From the cell containing the given text, extract its center point as (x, y) coordinate. 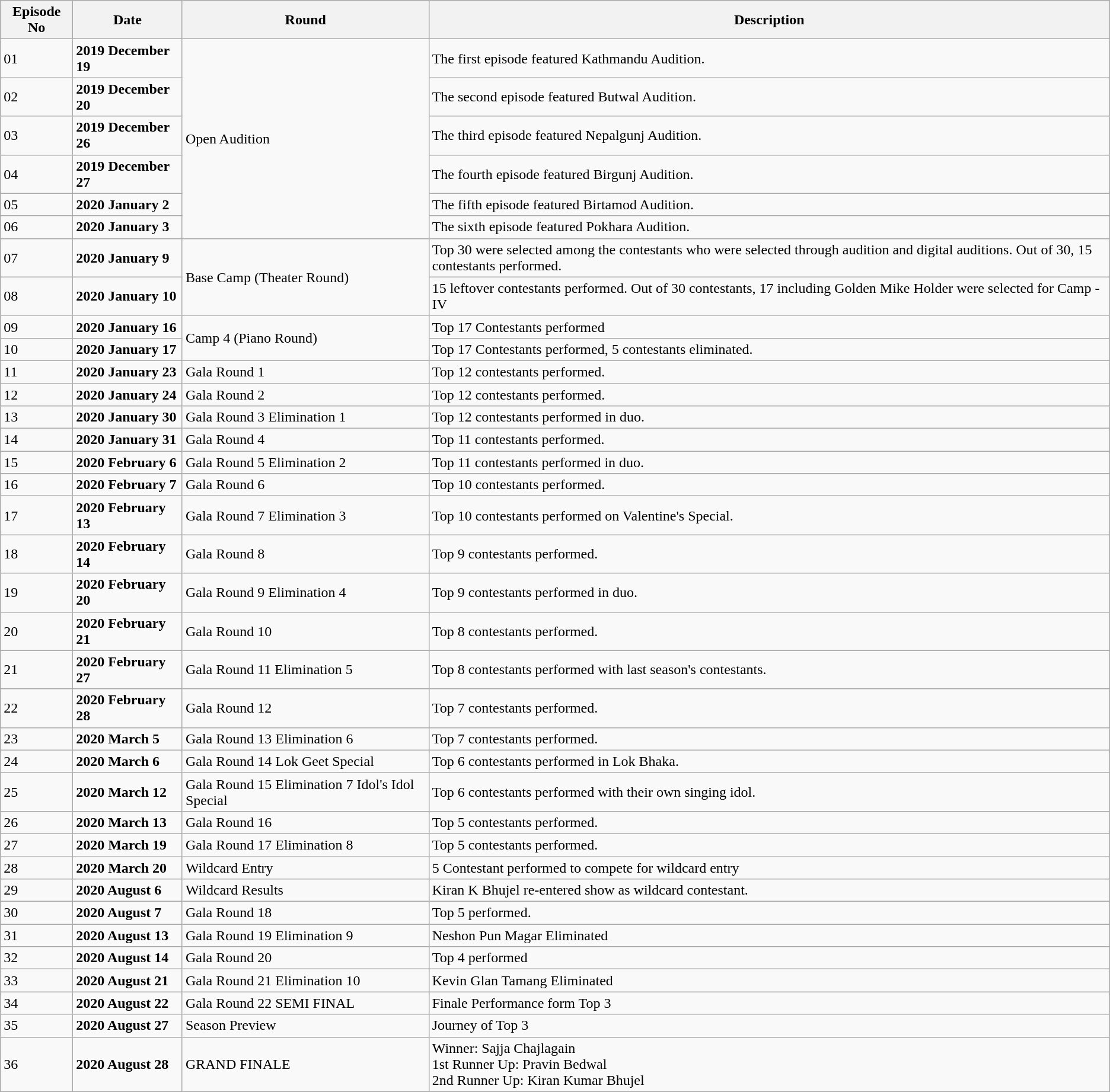
15 (37, 462)
27 (37, 845)
28 (37, 867)
22 (37, 708)
Gala Round 17 Elimination 8 (305, 845)
09 (37, 327)
23 (37, 739)
Top 4 performed (769, 958)
2019 December 26 (128, 135)
2020 February 21 (128, 631)
Episode No (37, 20)
The fifth episode featured Birtamod Audition. (769, 205)
17 (37, 516)
Kiran K Bhujel re-entered show as wildcard contestant. (769, 890)
2020 January 2 (128, 205)
2020 August 28 (128, 1064)
2019 December 20 (128, 97)
2020 January 17 (128, 349)
Gala Round 22 SEMI FINAL (305, 1003)
02 (37, 97)
Journey of Top 3 (769, 1026)
2020 March 6 (128, 761)
04 (37, 174)
2020 January 3 (128, 227)
Season Preview (305, 1026)
10 (37, 349)
Gala Round 4 (305, 440)
Round (305, 20)
33 (37, 981)
The first episode featured Kathmandu Audition. (769, 58)
Top 30 were selected among the contestants who were selected through audition and digital auditions. Out of 30, 15 contestants performed. (769, 257)
2020 March 19 (128, 845)
25 (37, 792)
Top 5 performed. (769, 913)
2020 February 28 (128, 708)
2020 February 6 (128, 462)
Top 6 contestants performed with their own singing idol. (769, 792)
2020 January 16 (128, 327)
36 (37, 1064)
16 (37, 485)
2020 August 21 (128, 981)
Top 11 contestants performed in duo. (769, 462)
Top 10 contestants performed. (769, 485)
Gala Round 3 Elimination 1 (305, 417)
Gala Round 9 Elimination 4 (305, 593)
13 (37, 417)
Gala Round 11 Elimination 5 (305, 670)
06 (37, 227)
21 (37, 670)
Top 11 contestants performed. (769, 440)
2020 March 12 (128, 792)
The sixth episode featured Pokhara Audition. (769, 227)
2020 February 7 (128, 485)
24 (37, 761)
Gala Round 10 (305, 631)
2020 January 24 (128, 394)
Finale Performance form Top 3 (769, 1003)
2020 August 6 (128, 890)
The second episode featured Butwal Audition. (769, 97)
2020 February 13 (128, 516)
2020 March 5 (128, 739)
2020 August 27 (128, 1026)
Kevin Glan Tamang Eliminated (769, 981)
Gala Round 8 (305, 554)
Top 10 contestants performed on Valentine's Special. (769, 516)
2020 March 20 (128, 867)
Gala Round 19 Elimination 9 (305, 935)
01 (37, 58)
The third episode featured Nepalgunj Audition. (769, 135)
2020 August 14 (128, 958)
Gala Round 14 Lok Geet Special (305, 761)
34 (37, 1003)
2020 February 27 (128, 670)
2019 December 27 (128, 174)
2020 August 22 (128, 1003)
14 (37, 440)
11 (37, 372)
Top 12 contestants performed in duo. (769, 417)
Top 17 Contestants performed, 5 contestants eliminated. (769, 349)
Wildcard Results (305, 890)
03 (37, 135)
Wildcard Entry (305, 867)
Camp 4 (Piano Round) (305, 338)
Gala Round 13 Elimination 6 (305, 739)
2020 January 30 (128, 417)
Gala Round 1 (305, 372)
07 (37, 257)
19 (37, 593)
5 Contestant performed to compete for wildcard entry (769, 867)
2020 January 31 (128, 440)
Gala Round 2 (305, 394)
Top 6 contestants performed in Lok Bhaka. (769, 761)
31 (37, 935)
12 (37, 394)
15 leftover contestants performed. Out of 30 contestants, 17 including Golden Mike Holder were selected for Camp - IV (769, 296)
2020 February 14 (128, 554)
Gala Round 16 (305, 822)
Gala Round 21 Elimination 10 (305, 981)
18 (37, 554)
Top 9 contestants performed. (769, 554)
Description (769, 20)
2019 December 19 (128, 58)
Gala Round 20 (305, 958)
Top 17 Contestants performed (769, 327)
Top 8 contestants performed. (769, 631)
Gala Round 15 Elimination 7 Idol's Idol Special (305, 792)
Base Camp (Theater Round) (305, 277)
26 (37, 822)
GRAND FINALE (305, 1064)
Gala Round 7 Elimination 3 (305, 516)
05 (37, 205)
Gala Round 18 (305, 913)
29 (37, 890)
Gala Round 12 (305, 708)
Top 9 contestants performed in duo. (769, 593)
2020 August 13 (128, 935)
08 (37, 296)
Gala Round 5 Elimination 2 (305, 462)
20 (37, 631)
2020 January 9 (128, 257)
Gala Round 6 (305, 485)
Date (128, 20)
2020 March 13 (128, 822)
Top 8 contestants performed with last season's contestants. (769, 670)
2020 January 10 (128, 296)
Neshon Pun Magar Eliminated (769, 935)
The fourth episode featured Birgunj Audition. (769, 174)
Open Audition (305, 139)
35 (37, 1026)
2020 August 7 (128, 913)
2020 January 23 (128, 372)
2020 February 20 (128, 593)
30 (37, 913)
Winner: Sajja Chajlagain1st Runner Up: Pravin Bedwal2nd Runner Up: Kiran Kumar Bhujel (769, 1064)
32 (37, 958)
